Determine the (X, Y) coordinate at the center of the cell enclosing the given text.  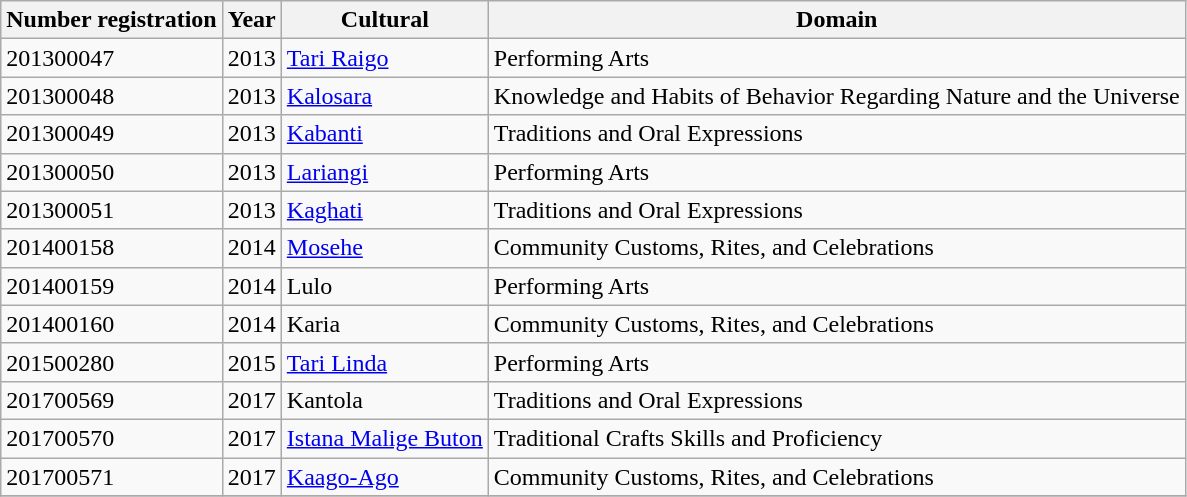
Year (252, 20)
Kaago-Ago (384, 477)
Kaghati (384, 210)
201500280 (112, 362)
Lariangi (384, 172)
Mosehe (384, 248)
201700569 (112, 400)
201700571 (112, 477)
201400159 (112, 286)
Kantola (384, 400)
Cultural (384, 20)
Number registration (112, 20)
201300050 (112, 172)
Istana Malige Buton (384, 438)
201300047 (112, 58)
Traditional Crafts Skills and Proficiency (836, 438)
Tari Linda (384, 362)
201400160 (112, 324)
201700570 (112, 438)
201300048 (112, 96)
201300051 (112, 210)
2015 (252, 362)
Karia (384, 324)
201300049 (112, 134)
201400158 (112, 248)
Kalosara (384, 96)
Kabanti (384, 134)
Lulo (384, 286)
Knowledge and Habits of Behavior Regarding Nature and the Universe (836, 96)
Tari Raigo (384, 58)
Domain (836, 20)
